Scan for the cell matching the given text and deliver its (X, Y) coordinate at center. 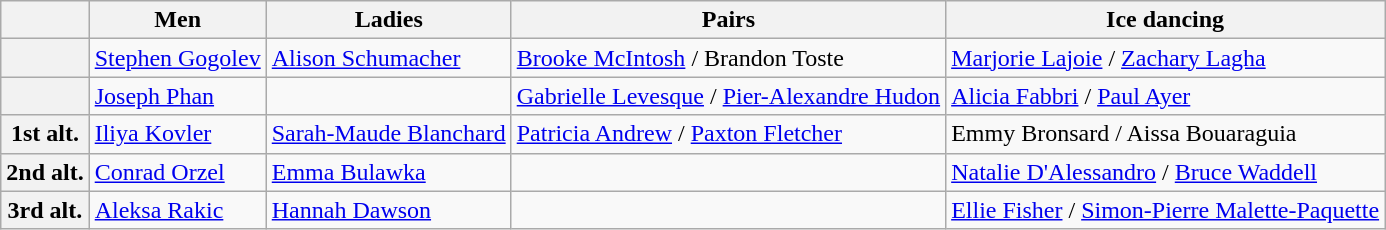
2nd alt. (45, 172)
Hannah Dawson (388, 210)
Men (178, 20)
Conrad Orzel (178, 172)
Sarah-Maude Blanchard (388, 134)
Emma Bulawka (388, 172)
Alison Schumacher (388, 58)
Ellie Fisher / Simon-Pierre Malette-Paquette (1166, 210)
3rd alt. (45, 210)
Joseph Phan (178, 96)
Alicia Fabbri / Paul Ayer (1166, 96)
Ladies (388, 20)
Patricia Andrew / Paxton Fletcher (728, 134)
Marjorie Lajoie / Zachary Lagha (1166, 58)
Stephen Gogolev (178, 58)
Iliya Kovler (178, 134)
Natalie D'Alessandro / Bruce Waddell (1166, 172)
Gabrielle Levesque / Pier-Alexandre Hudon (728, 96)
Brooke McIntosh / Brandon Toste (728, 58)
Ice dancing (1166, 20)
Emmy Bronsard / Aissa Bouaraguia (1166, 134)
Aleksa Rakic (178, 210)
1st alt. (45, 134)
Pairs (728, 20)
